Output the [X, Y] coordinate of the center of the cell containing the given text.  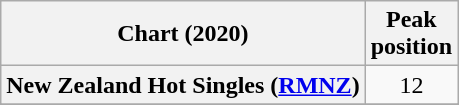
Chart (2020) [183, 34]
New Zealand Hot Singles (RMNZ) [183, 85]
Peakposition [411, 34]
12 [411, 85]
